Scan for the cell matching the given text and deliver its (x, y) coordinate at center. 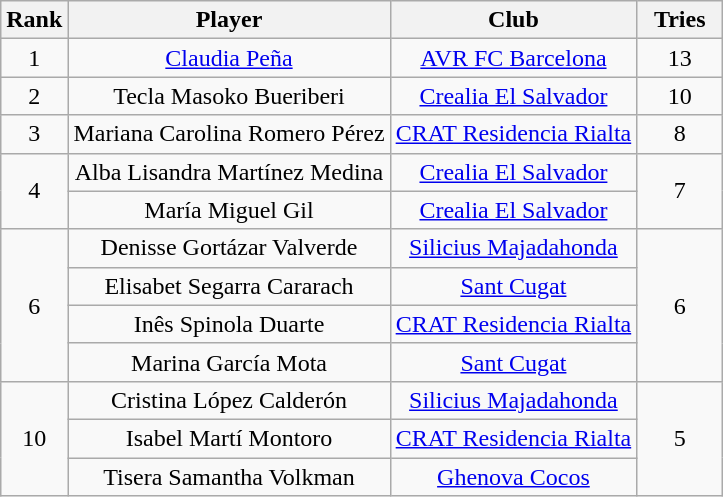
1 (34, 58)
Claudia Peña (229, 58)
Rank (34, 20)
Player (229, 20)
Ghenova Cocos (514, 477)
Inês Spinola Duarte (229, 324)
Tisera Samantha Volkman (229, 477)
Tecla Masoko Bueriberi (229, 96)
Alba Lisandra Martínez Medina (229, 172)
Club (514, 20)
AVR FC Barcelona (514, 58)
Mariana Carolina Romero Pérez (229, 134)
Isabel Martí Montoro (229, 438)
Denisse Gortázar Valverde (229, 248)
Tries (680, 20)
13 (680, 58)
Elisabet Segarra Cararach (229, 286)
2 (34, 96)
Marina García Mota (229, 362)
5 (680, 438)
4 (34, 191)
Cristina López Calderón (229, 400)
8 (680, 134)
7 (680, 191)
3 (34, 134)
María Miguel Gil (229, 210)
